Output the [X, Y] coordinate of the center of the cell containing the given text.  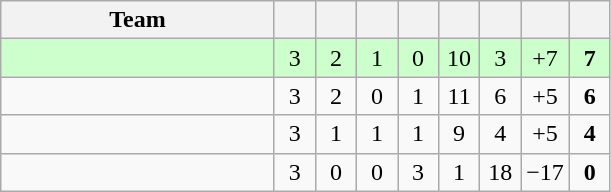
9 [460, 134]
Team [138, 20]
18 [500, 172]
+7 [546, 58]
7 [590, 58]
11 [460, 96]
10 [460, 58]
−17 [546, 172]
